From the cell containing the given text, extract its center point as [x, y] coordinate. 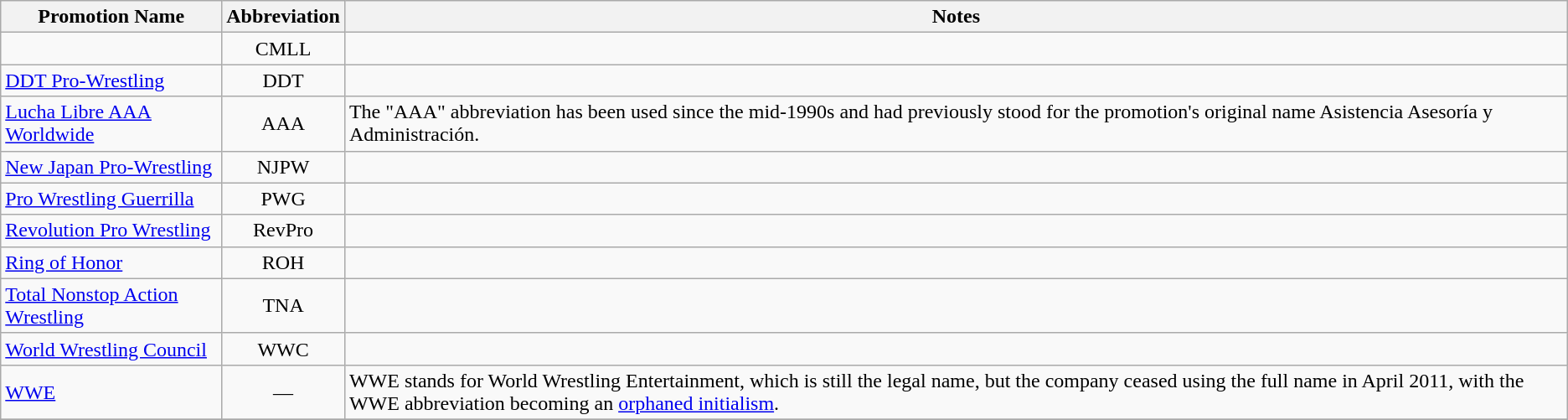
RevPro [283, 231]
DDT Pro-Wrestling [111, 80]
WWC [283, 349]
DDT [283, 80]
New Japan Pro-Wrestling [111, 167]
ROH [283, 262]
Notes [956, 17]
TNA [283, 305]
Revolution Pro Wrestling [111, 231]
AAA [283, 124]
World Wrestling Council [111, 349]
PWG [283, 199]
Pro Wrestling Guerrilla [111, 199]
Abbreviation [283, 17]
Promotion Name [111, 17]
WWE [111, 392]
Lucha Libre AAA Worldwide [111, 124]
CMLL [283, 49]
Ring of Honor [111, 262]
— [283, 392]
Total Nonstop Action Wrestling [111, 305]
NJPW [283, 167]
